Extract the (X, Y) coordinate from the center of the cell holding the provided text.  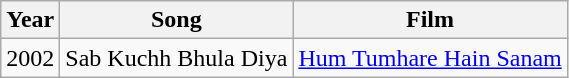
Film (430, 20)
Song (176, 20)
Hum Tumhare Hain Sanam (430, 58)
Sab Kuchh Bhula Diya (176, 58)
2002 (30, 58)
Year (30, 20)
